Identify which cell holds the provided text, then report its (X, Y) central coordinate. 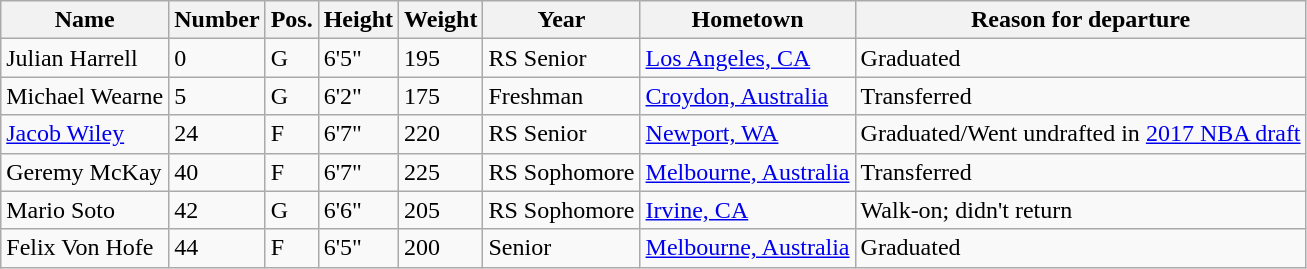
Newport, WA (748, 134)
6'2" (358, 96)
5 (217, 96)
Hometown (748, 20)
Senior (562, 248)
Year (562, 20)
Walk-on; didn't return (1080, 210)
24 (217, 134)
Michael Wearne (85, 96)
Jacob Wiley (85, 134)
Name (85, 20)
42 (217, 210)
Graduated/Went undrafted in 2017 NBA draft (1080, 134)
200 (441, 248)
Mario Soto (85, 210)
Height (358, 20)
175 (441, 96)
40 (217, 172)
195 (441, 58)
Los Angeles, CA (748, 58)
225 (441, 172)
Geremy McKay (85, 172)
Weight (441, 20)
Felix Von Hofe (85, 248)
0 (217, 58)
Number (217, 20)
Reason for departure (1080, 20)
Croydon, Australia (748, 96)
6'6" (358, 210)
Pos. (292, 20)
Freshman (562, 96)
44 (217, 248)
Irvine, CA (748, 210)
205 (441, 210)
220 (441, 134)
Julian Harrell (85, 58)
